Search for the cell housing the specified text and yield its (X, Y) center coordinate. 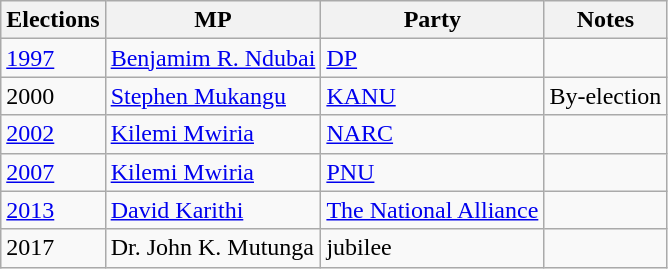
2007 (53, 172)
DP (432, 58)
MP (213, 20)
Party (432, 20)
jubilee (432, 248)
Dr. John K. Mutunga (213, 248)
NARC (432, 134)
2002 (53, 134)
Notes (606, 20)
1997 (53, 58)
Stephen Mukangu (213, 96)
David Karithi (213, 210)
By-election (606, 96)
2000 (53, 96)
Benjamim R. Ndubai (213, 58)
The National Alliance (432, 210)
2013 (53, 210)
Elections (53, 20)
PNU (432, 172)
2017 (53, 248)
KANU (432, 96)
